Search for the cell housing the specified text and yield its (X, Y) center coordinate. 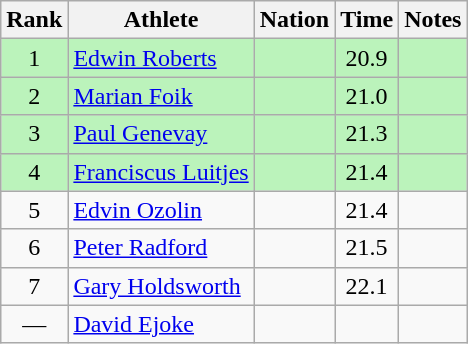
David Ejoke (161, 324)
— (34, 324)
20.9 (367, 58)
Nation (294, 20)
Franciscus Luitjes (161, 172)
Edwin Roberts (161, 58)
Rank (34, 20)
Paul Genevay (161, 134)
Edvin Ozolin (161, 210)
Notes (433, 20)
6 (34, 248)
5 (34, 210)
1 (34, 58)
21.5 (367, 248)
Gary Holdsworth (161, 286)
7 (34, 286)
Marian Foik (161, 96)
Peter Radford (161, 248)
4 (34, 172)
3 (34, 134)
Time (367, 20)
21.3 (367, 134)
22.1 (367, 286)
Athlete (161, 20)
2 (34, 96)
21.0 (367, 96)
